Capture the cell that displays the provided text and extract its [x, y] central coordinate. 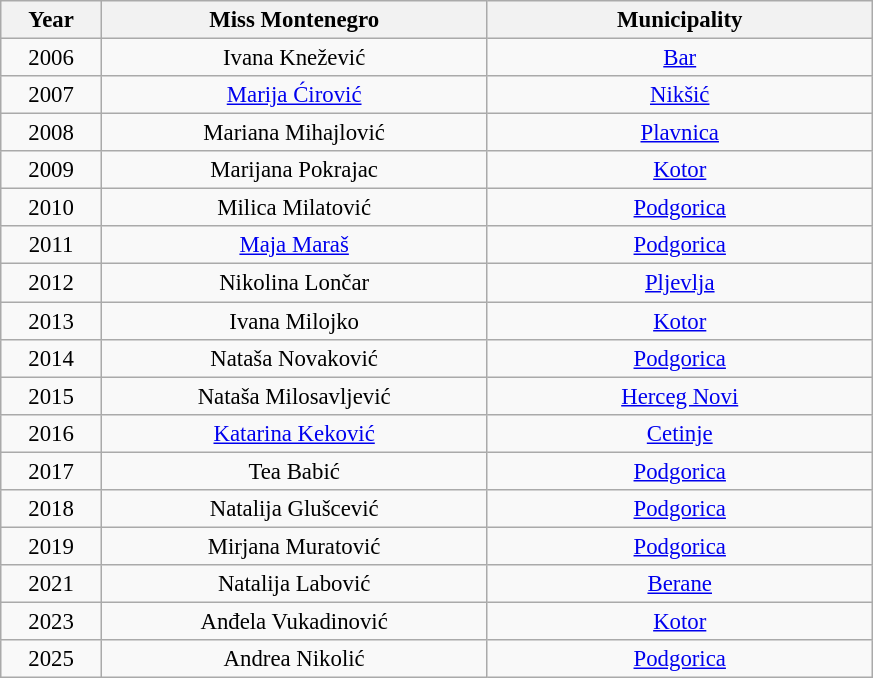
Nataša Novaković [294, 358]
2014 [52, 358]
Natalija Labović [294, 584]
2011 [52, 245]
2021 [52, 584]
Year [52, 20]
Miss Montenegro [294, 20]
2007 [52, 95]
Milica Milatović [294, 208]
2012 [52, 283]
Katarina Keković [294, 433]
2006 [52, 58]
2013 [52, 321]
Pljevlja [680, 283]
Nikolina Lončar [294, 283]
2009 [52, 170]
2017 [52, 471]
Nikšić [680, 95]
Maja Maraš [294, 245]
2025 [52, 659]
Ivana Knežević [294, 58]
Municipality [680, 20]
Mariana Mihajlović [294, 133]
Ivana Milojko [294, 321]
Bar [680, 58]
Marijana Pokrajac [294, 170]
Mirjana Muratović [294, 546]
Anđela Vukadinović [294, 621]
2018 [52, 509]
Berane [680, 584]
Andrea Nikolić [294, 659]
2010 [52, 208]
2023 [52, 621]
Herceg Novi [680, 396]
2016 [52, 433]
Nataša Milosavljević [294, 396]
Plavnica [680, 133]
2008 [52, 133]
Marija Ćirović [294, 95]
2015 [52, 396]
Cetinje [680, 433]
Tea Babić [294, 471]
Natalija Glušcević [294, 509]
2019 [52, 546]
